Find where the given text appears and provide that cell's center as [X, Y] coordinate. 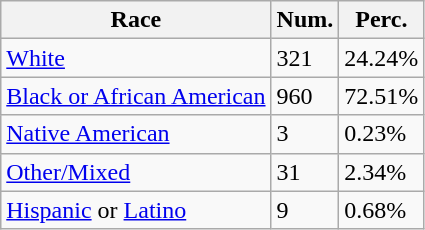
0.23% [382, 134]
960 [305, 96]
Race [136, 20]
Num. [305, 20]
White [136, 58]
2.34% [382, 172]
24.24% [382, 58]
321 [305, 58]
9 [305, 210]
Black or African American [136, 96]
3 [305, 134]
31 [305, 172]
Other/Mixed [136, 172]
Native American [136, 134]
72.51% [382, 96]
0.68% [382, 210]
Perc. [382, 20]
Hispanic or Latino [136, 210]
